Search for the cell housing the specified text and yield its [X, Y] center coordinate. 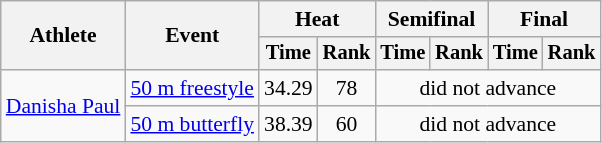
60 [347, 124]
Event [192, 36]
Semifinal [431, 19]
Final [544, 19]
38.39 [288, 124]
78 [347, 88]
Heat [317, 19]
Athlete [64, 36]
34.29 [288, 88]
Danisha Paul [64, 106]
50 m butterfly [192, 124]
50 m freestyle [192, 88]
